Identify which cell holds the provided text, then report its (x, y) central coordinate. 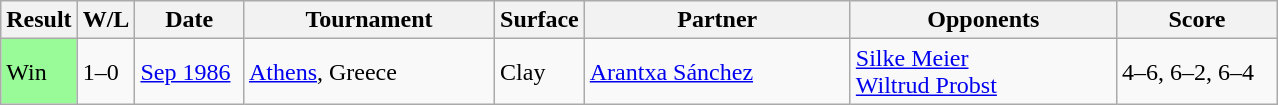
Arantxa Sánchez (717, 72)
Win (39, 72)
4–6, 6–2, 6–4 (1196, 72)
Silke Meier Wiltrud Probst (983, 72)
Tournament (368, 20)
Result (39, 20)
Date (190, 20)
Opponents (983, 20)
Sep 1986 (190, 72)
W/L (106, 20)
Partner (717, 20)
Clay (540, 72)
Athens, Greece (368, 72)
Surface (540, 20)
1–0 (106, 72)
Score (1196, 20)
